Search for the cell housing the specified text and yield its [x, y] center coordinate. 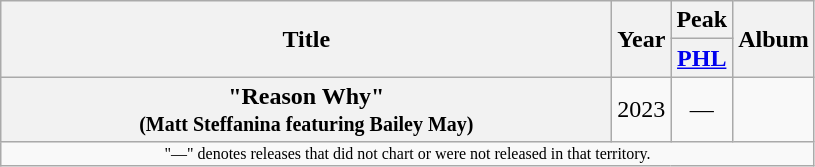
Album [774, 39]
2023 [642, 110]
Title [306, 39]
"—" denotes releases that did not chart or were not released in that territory. [408, 154]
Peak [702, 20]
"Reason Why"(Matt Steffanina featuring Bailey May) [306, 110]
Year [642, 39]
PHL [702, 58]
— [702, 110]
